Search for the cell housing the specified text and yield its [X, Y] center coordinate. 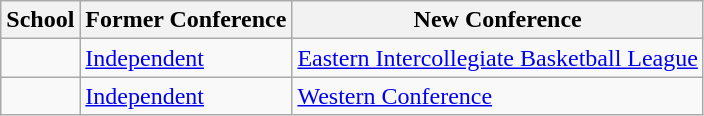
Eastern Intercollegiate Basketball League [498, 58]
Former Conference [186, 20]
New Conference [498, 20]
School [40, 20]
Western Conference [498, 96]
